Return [X, Y] of the center of cell containing provided text 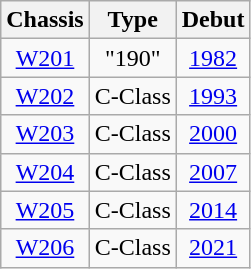
1993 [213, 96]
2000 [213, 134]
2014 [213, 210]
W205 [45, 210]
W203 [45, 134]
1982 [213, 58]
W206 [45, 248]
W204 [45, 172]
2021 [213, 248]
2007 [213, 172]
Type [132, 20]
"190" [132, 58]
W202 [45, 96]
Chassis [45, 20]
Debut [213, 20]
W201 [45, 58]
